Extract the (X, Y) coordinate from the center of the cell holding the provided text.  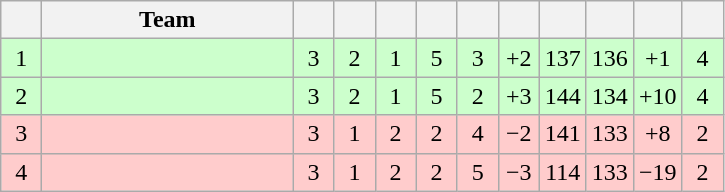
−19 (658, 172)
141 (562, 134)
137 (562, 58)
−2 (518, 134)
+8 (658, 134)
144 (562, 96)
Team (168, 20)
134 (610, 96)
+2 (518, 58)
−3 (518, 172)
+3 (518, 96)
+1 (658, 58)
136 (610, 58)
+10 (658, 96)
114 (562, 172)
